Detect which cell encompasses the target text, then output its [x, y] center coordinate. 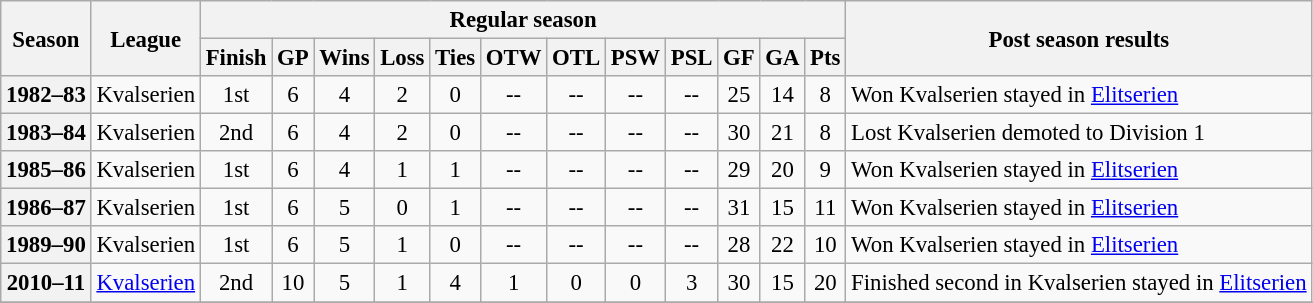
PSW [635, 58]
Finish [236, 58]
1985–86 [46, 170]
Season [46, 38]
21 [782, 133]
22 [782, 245]
Wins [344, 58]
Ties [456, 58]
Lost Kvalserien demoted to Division 1 [1079, 133]
Pts [826, 58]
League [146, 38]
31 [739, 208]
28 [739, 245]
14 [782, 95]
1982–83 [46, 95]
1986–87 [46, 208]
PSL [691, 58]
11 [826, 208]
3 [691, 283]
Loss [402, 58]
Regular season [522, 20]
9 [826, 170]
Finished second in Kvalserien stayed in Elitserien [1079, 283]
GP [293, 58]
25 [739, 95]
OTW [513, 58]
1989–90 [46, 245]
GA [782, 58]
1983–84 [46, 133]
OTL [576, 58]
Post season results [1079, 38]
GF [739, 58]
2010–11 [46, 283]
29 [739, 170]
